Pinpoint the cell where the given text exists, returning its (X, Y) midpoint coordinate. 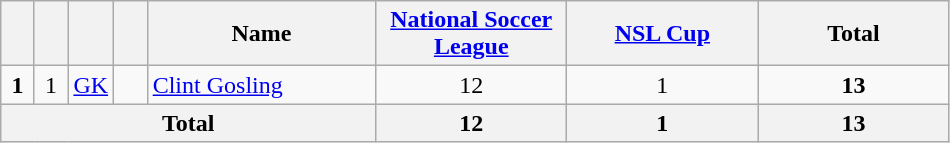
Name (262, 34)
Clint Gosling (262, 85)
National Soccer League (472, 34)
NSL Cup (662, 34)
GK (91, 85)
